Output the (x, y) coordinate of the center of the cell containing the given text.  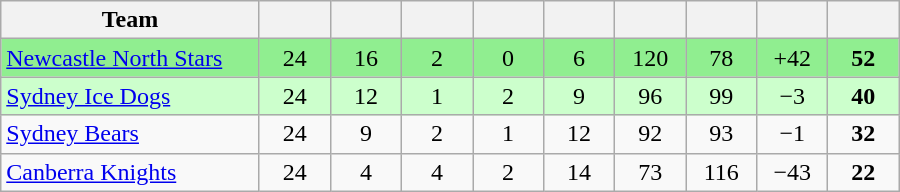
99 (722, 96)
32 (864, 134)
120 (650, 58)
−1 (792, 134)
Sydney Ice Dogs (130, 96)
Sydney Bears (130, 134)
+42 (792, 58)
116 (722, 172)
Newcastle North Stars (130, 58)
78 (722, 58)
92 (650, 134)
6 (580, 58)
96 (650, 96)
16 (366, 58)
93 (722, 134)
−43 (792, 172)
Team (130, 20)
14 (580, 172)
73 (650, 172)
−3 (792, 96)
0 (508, 58)
52 (864, 58)
40 (864, 96)
Canberra Knights (130, 172)
22 (864, 172)
